Identify which cell holds the provided text, then report its [x, y] central coordinate. 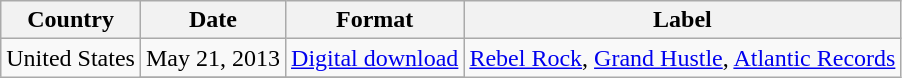
Label [682, 20]
United States [71, 58]
May 21, 2013 [212, 58]
Rebel Rock, Grand Hustle, Atlantic Records [682, 58]
Date [212, 20]
Digital download [375, 58]
Country [71, 20]
Format [375, 20]
